Capture the cell that displays the provided text and extract its [x, y] central coordinate. 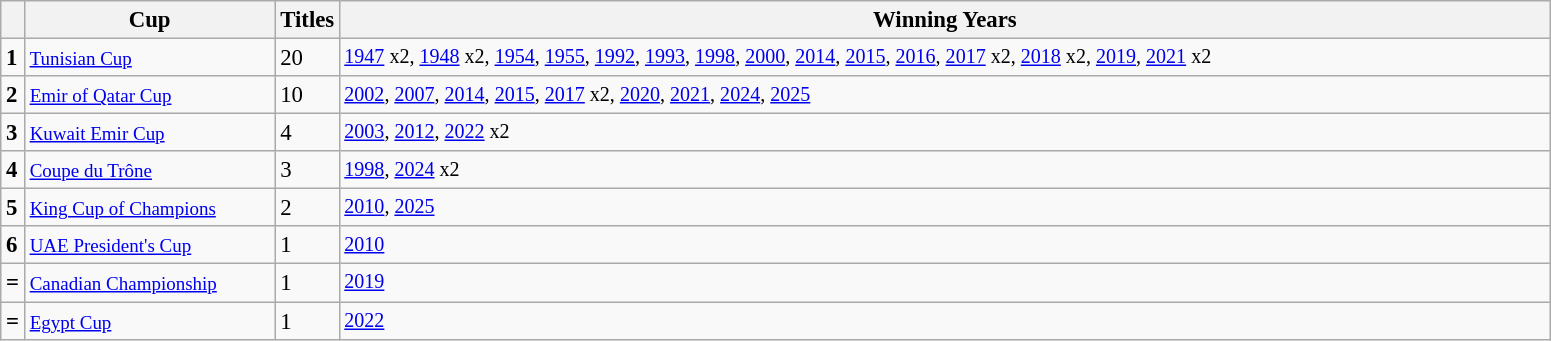
2010 [946, 245]
6 [13, 245]
Tunisian Cup [150, 58]
20 [308, 58]
2002, 2007, 2014, 2015, 2017 x2, 2020, 2021, 2024, 2025 [946, 95]
Coupe du Trône [150, 170]
Emir of Qatar Cup [150, 95]
Winning Years [946, 20]
1947 x2, 1948 x2, 1954, 1955, 1992, 1993, 1998, 2000, 2014, 2015, 2016, 2017 x2, 2018 x2, 2019, 2021 x2 [946, 58]
2003, 2012, 2022 x2 [946, 133]
10 [308, 95]
Cup [150, 20]
5 [13, 208]
1998, 2024 x2 [946, 170]
Canadian Championship [150, 283]
Egypt Cup [150, 321]
2010, 2025 [946, 208]
2022 [946, 321]
UAE President's Cup [150, 245]
Titles [308, 20]
King Cup of Champions [150, 208]
Kuwait Emir Cup [150, 133]
2019 [946, 283]
